Locate the cell with the specified text and output its (x, y) center coordinate. 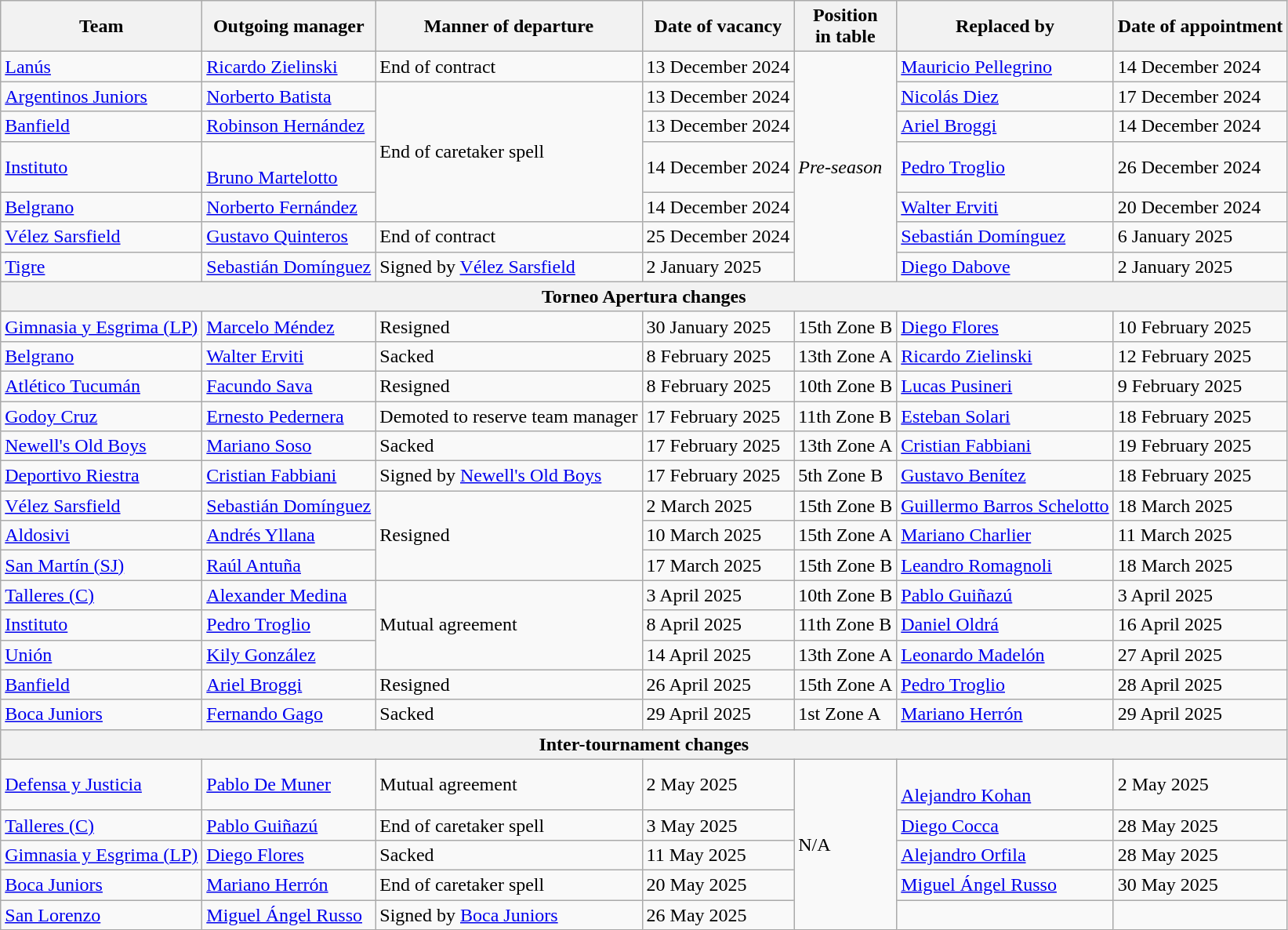
Esteban Solari (1005, 416)
20 May 2025 (718, 885)
Newell's Old Boys (102, 446)
Signed by Vélez Sarsfield (509, 267)
5th Zone B (845, 476)
Signed by Newell's Old Boys (509, 476)
17 December 2024 (1200, 96)
19 February 2025 (1200, 446)
28 April 2025 (1200, 685)
27 April 2025 (1200, 655)
Defensa y Justicia (102, 784)
11 March 2025 (1200, 536)
2 March 2025 (718, 506)
Date of vacancy (718, 27)
30 January 2025 (718, 326)
Manner of departure (509, 27)
Pre-season (845, 166)
8 April 2025 (718, 625)
Godoy Cruz (102, 416)
Facundo Sava (288, 386)
Atlético Tucumán (102, 386)
14 April 2025 (718, 655)
26 May 2025 (718, 915)
N/A (845, 844)
17 March 2025 (718, 565)
Tigre (102, 267)
Inter-tournament changes (644, 744)
Gustavo Quinteros (288, 237)
Demoted to reserve team manager (509, 416)
Guillermo Barros Schelotto (1005, 506)
Signed by Boca Juniors (509, 915)
9 February 2025 (1200, 386)
Team (102, 27)
Daniel Oldrá (1005, 625)
16 April 2025 (1200, 625)
26 April 2025 (718, 685)
3 May 2025 (718, 825)
Leonardo Madelón (1005, 655)
Fernando Gago (288, 714)
Aldosivi (102, 536)
Alejandro Orfila (1005, 855)
Lucas Pusineri (1005, 386)
San Martín (SJ) (102, 565)
30 May 2025 (1200, 885)
Raúl Antuña (288, 565)
Diego Cocca (1005, 825)
Outgoing manager (288, 27)
Unión (102, 655)
20 December 2024 (1200, 207)
Deportivo Riestra (102, 476)
Ernesto Pedernera (288, 416)
Torneo Apertura changes (644, 296)
26 December 2024 (1200, 166)
10 March 2025 (718, 536)
Andrés Yllana (288, 536)
Robinson Hernández (288, 126)
Gustavo Benítez (1005, 476)
Norberto Fernández (288, 207)
Marcelo Méndez (288, 326)
Mauricio Pellegrino (1005, 67)
Pablo De Muner (288, 784)
25 December 2024 (718, 237)
Replaced by (1005, 27)
6 January 2025 (1200, 237)
12 February 2025 (1200, 356)
Mariano Soso (288, 446)
Date of appointment (1200, 27)
Kily González (288, 655)
Nicolás Diez (1005, 96)
Argentinos Juniors (102, 96)
1st Zone A (845, 714)
Leandro Romagnoli (1005, 565)
11 May 2025 (718, 855)
Lanús (102, 67)
Alexander Medina (288, 595)
Alejandro Kohan (1005, 784)
Positionin table (845, 27)
Bruno Martelotto (288, 166)
Norberto Batista (288, 96)
Mariano Charlier (1005, 536)
10 February 2025 (1200, 326)
San Lorenzo (102, 915)
Diego Dabove (1005, 267)
